Locate the cell with the specified text and output its [x, y] center coordinate. 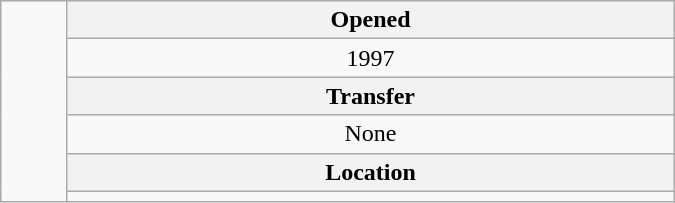
Transfer [370, 96]
Opened [370, 20]
Location [370, 172]
None [370, 134]
1997 [370, 58]
